Capture the cell that displays the provided text and extract its [X, Y] central coordinate. 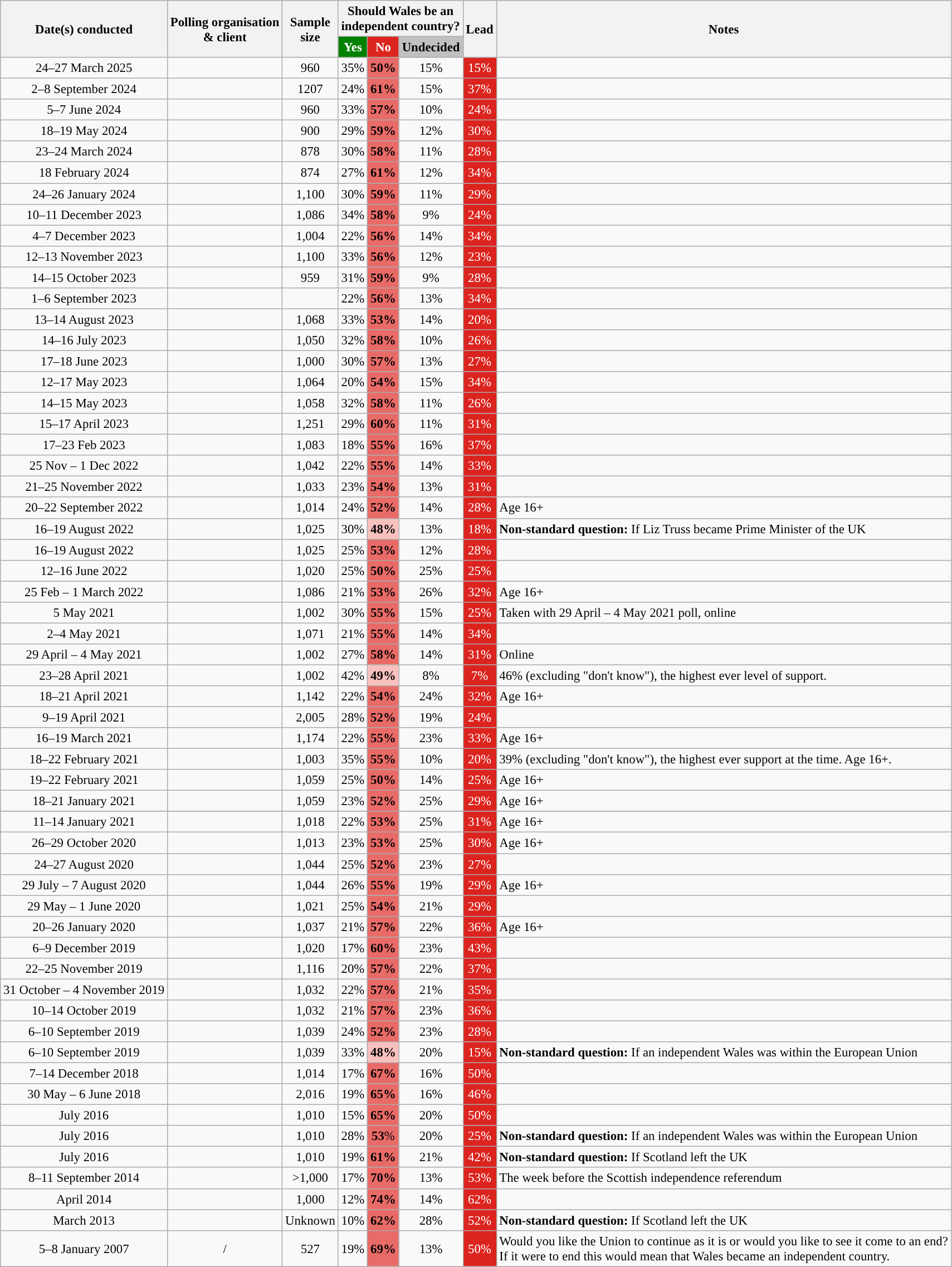
74% [383, 1199]
26–29 October 2020 [84, 843]
1,142 [310, 696]
24–27 March 2025 [84, 68]
1,058 [310, 403]
5–7 June 2024 [84, 110]
10–14 October 2019 [84, 1011]
20–26 January 2020 [84, 927]
9–19 April 2021 [84, 718]
69% [383, 1248]
22–25 November 2019 [84, 969]
Date(s) conducted [84, 29]
Yes [353, 47]
900 [310, 131]
11–14 January 2021 [84, 822]
878 [310, 152]
1–6 September 2023 [84, 299]
46% (excluding "don't know"), the highest ever level of support. [724, 675]
18–19 May 2024 [84, 131]
1,037 [310, 927]
43% [480, 948]
10–11 December 2023 [84, 215]
12–13 November 2023 [84, 256]
29 April – 4 May 2021 [84, 655]
23–28 April 2021 [84, 675]
1,116 [310, 969]
30 May – 6 June 2018 [84, 1094]
14–16 July 2023 [84, 340]
12–16 June 2022 [84, 571]
The week before the Scottish independence referendum [724, 1178]
6–9 December 2019 [84, 948]
Non-standard question: If Liz Truss became Prime Minister of the UK [724, 529]
7–14 December 2018 [84, 1074]
March 2013 [84, 1220]
13–14 August 2023 [84, 319]
1,004 [310, 236]
1,174 [310, 738]
14–15 May 2023 [84, 403]
2,005 [310, 718]
7% [480, 675]
1,050 [310, 340]
Notes [724, 29]
874 [310, 173]
4–7 December 2023 [84, 236]
46% [480, 1094]
Unknown [310, 1220]
Samplesize [310, 29]
5 May 2021 [84, 613]
24–26 January 2024 [84, 194]
2–4 May 2021 [84, 633]
Lead [480, 29]
1,033 [310, 487]
1,251 [310, 424]
18–22 February 2021 [84, 759]
1207 [310, 89]
19–22 February 2021 [84, 780]
1,042 [310, 466]
1,003 [310, 759]
25 Nov – 1 Dec 2022 [84, 466]
67% [383, 1074]
23–24 March 2024 [84, 152]
8% [431, 675]
527 [310, 1248]
1,018 [310, 822]
Online [724, 655]
1,083 [310, 445]
1,013 [310, 843]
>1,000 [310, 1178]
1,071 [310, 633]
39% (excluding "don't know"), the highest ever support at the time. Age 16+. [724, 759]
1,021 [310, 906]
/ [224, 1248]
12–17 May 2023 [84, 382]
Taken with 29 April – 4 May 2021 poll, online [724, 613]
25 Feb – 1 March 2022 [84, 592]
16–19 March 2021 [84, 738]
1,068 [310, 319]
2–8 September 2024 [84, 89]
49% [383, 675]
Should Wales be anindependent country? [401, 19]
2,016 [310, 1094]
15–17 April 2023 [84, 424]
18–21 January 2021 [84, 801]
21–25 November 2022 [84, 487]
1,064 [310, 382]
24–27 August 2020 [84, 864]
17–23 Feb 2023 [84, 445]
18–21 April 2021 [84, 696]
Polling organisation& client [224, 29]
17–18 June 2023 [84, 361]
959 [310, 277]
18 February 2024 [84, 173]
20–22 September 2022 [84, 508]
31 October – 4 November 2019 [84, 990]
April 2014 [84, 1199]
29 July – 7 August 2020 [84, 885]
8–11 September 2014 [84, 1178]
14–15 October 2023 [84, 277]
5–8 January 2007 [84, 1248]
No [383, 47]
70% [383, 1178]
Undecided [431, 47]
29 May – 1 June 2020 [84, 906]
